Identify which cell holds the provided text, then report its [X, Y] central coordinate. 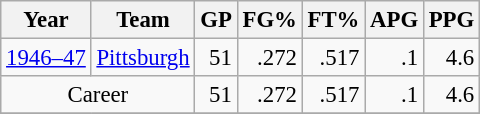
Team [143, 20]
Year [46, 20]
Pittsburgh [143, 58]
PPG [451, 20]
APG [394, 20]
GP [216, 20]
FT% [334, 20]
FG% [270, 20]
1946–47 [46, 58]
Career [98, 95]
